Pinpoint the cell where the given text exists, returning its [x, y] midpoint coordinate. 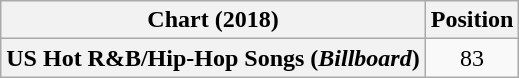
Chart (2018) [213, 20]
Position [472, 20]
83 [472, 58]
US Hot R&B/Hip-Hop Songs (Billboard) [213, 58]
